Determine the [x, y] coordinate at the center of the cell enclosing the given text.  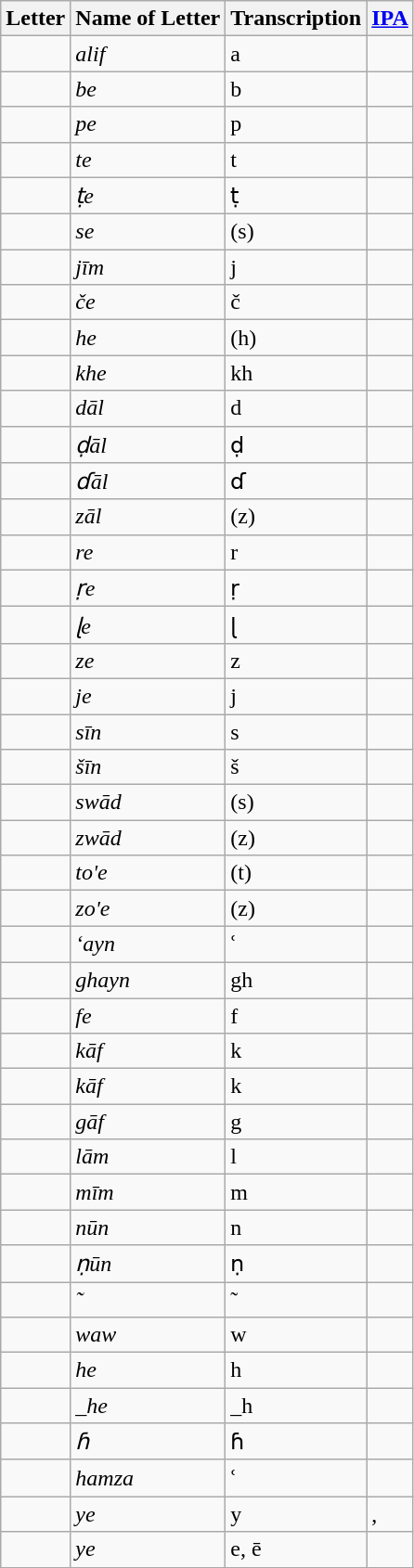
(h) [296, 338]
se [149, 232]
pe [149, 124]
fe [149, 1016]
khe [149, 373]
ḍāl [149, 444]
ṛe [149, 588]
IPA [390, 19]
ɗāl [149, 482]
zāl [149, 517]
sīn [149, 732]
gāf [149, 1122]
l [296, 1157]
waw [149, 1335]
ṇūn [149, 1264]
_h [296, 1406]
če [149, 302]
re [149, 552]
hamza [149, 1478]
(t) [296, 873]
zo'e [149, 908]
t [296, 160]
Transcription [296, 19]
g [296, 1122]
ghayn [149, 980]
f [296, 1016]
jīm [149, 267]
ɭe [149, 625]
mīm [149, 1192]
y [296, 1514]
zwād [149, 838]
dāl [149, 408]
_he [149, 1406]
swād [149, 803]
šīn [149, 767]
s [296, 732]
be [149, 89]
ṭe [149, 196]
te [149, 160]
č [296, 302]
ɭ [296, 625]
ṇ [296, 1264]
š [296, 767]
, [390, 1514]
ṛ [296, 588]
r [296, 552]
ḍ [296, 444]
e, ē [296, 1549]
Name of Letter [149, 19]
ze [149, 661]
z [296, 661]
d [296, 408]
m [296, 1192]
ṭ [296, 196]
‘ayn [149, 945]
to'e [149, 873]
lām [149, 1157]
a [296, 54]
nūn [149, 1227]
kh [296, 373]
b [296, 89]
h [296, 1370]
gh [296, 980]
Letter [35, 19]
alif [149, 54]
w [296, 1335]
ɗ [296, 482]
n [296, 1227]
je [149, 696]
p [296, 124]
